Provide the (X, Y) coordinate of the cell's center where the given text is located.  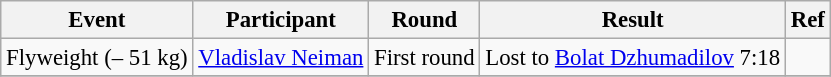
Vladislav Neiman (281, 58)
Event (97, 20)
Result (633, 20)
Ref (808, 20)
Participant (281, 20)
Lost to Bolat Dzhumadilov 7:18 (633, 58)
Round (424, 20)
First round (424, 58)
Flyweight (– 51 kg) (97, 58)
